Search for the cell housing the specified text and yield its (x, y) center coordinate. 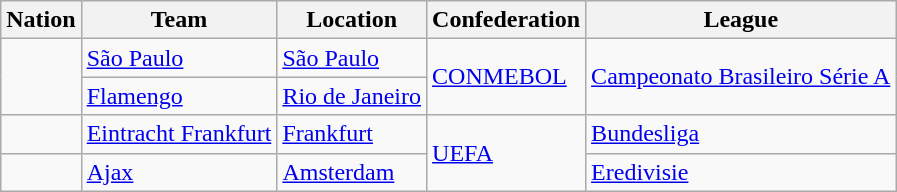
Confederation (506, 20)
Bundesliga (741, 134)
League (741, 20)
Nation (41, 20)
Amsterdam (352, 172)
Location (352, 20)
Eredivisie (741, 172)
CONMEBOL (506, 77)
Ajax (179, 172)
Flamengo (179, 96)
Rio de Janeiro (352, 96)
Campeonato Brasileiro Série A (741, 77)
Eintracht Frankfurt (179, 134)
Team (179, 20)
Frankfurt (352, 134)
UEFA (506, 153)
